From the cell containing the given text, extract its center point as [X, Y] coordinate. 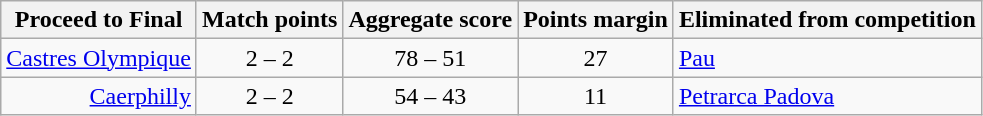
11 [596, 96]
54 – 43 [430, 96]
78 – 51 [430, 58]
27 [596, 58]
Pau [827, 58]
Eliminated from competition [827, 20]
Points margin [596, 20]
Aggregate score [430, 20]
Petrarca Padova [827, 96]
Match points [269, 20]
Caerphilly [99, 96]
Proceed to Final [99, 20]
Castres Olympique [99, 58]
